Find where the given text appears and provide that cell's center as [X, Y] coordinate. 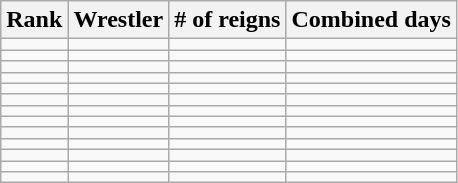
# of reigns [228, 20]
Combined days [371, 20]
Rank [34, 20]
Wrestler [118, 20]
